Search for the cell housing the specified text and yield its (X, Y) center coordinate. 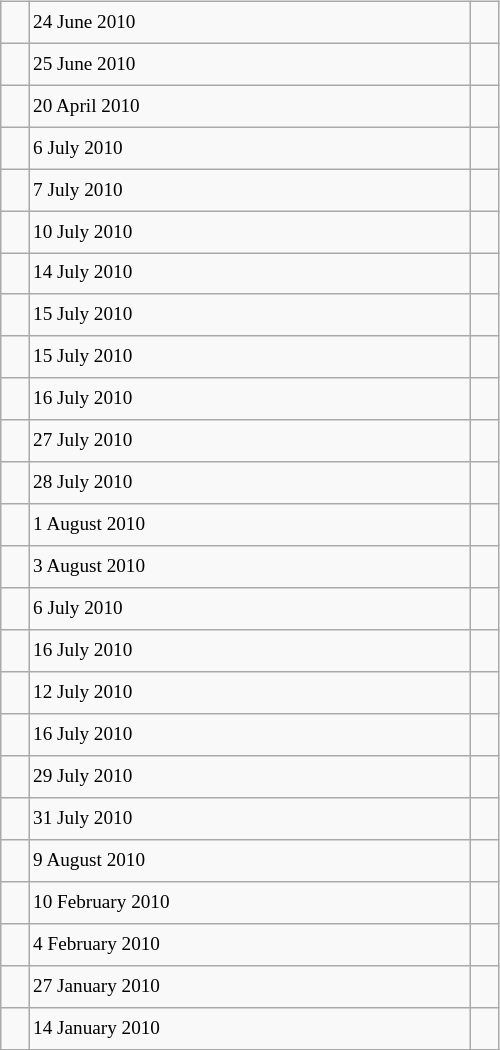
14 July 2010 (249, 274)
27 July 2010 (249, 441)
27 January 2010 (249, 986)
24 June 2010 (249, 22)
7 July 2010 (249, 190)
4 February 2010 (249, 944)
28 July 2010 (249, 483)
31 July 2010 (249, 819)
12 July 2010 (249, 693)
10 July 2010 (249, 232)
25 June 2010 (249, 64)
9 August 2010 (249, 861)
20 April 2010 (249, 106)
10 February 2010 (249, 902)
3 August 2010 (249, 567)
29 July 2010 (249, 777)
1 August 2010 (249, 525)
14 January 2010 (249, 1028)
